Pinpoint the cell where the given text exists, returning its [X, Y] midpoint coordinate. 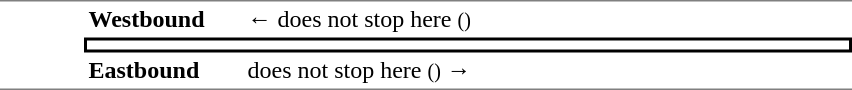
Eastbound [164, 71]
does not stop here () → [548, 71]
Westbound [164, 19]
← does not stop here () [548, 19]
